Output the [X, Y] coordinate of the center of the cell containing the given text.  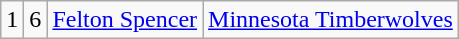
Felton Spencer [125, 20]
1 [12, 20]
Minnesota Timberwolves [331, 20]
6 [36, 20]
